Return the [X, Y] coordinate for the center point of the cell that contains the specified text.  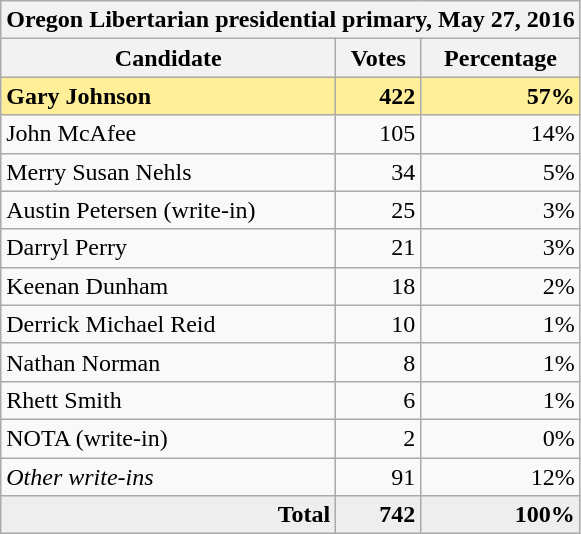
Rhett Smith [168, 400]
742 [378, 515]
John McAfee [168, 134]
Nathan Norman [168, 362]
14% [500, 134]
Oregon Libertarian presidential primary, May 27, 2016 [290, 20]
34 [378, 172]
Merry Susan Nehls [168, 172]
Darryl Perry [168, 248]
5% [500, 172]
Keenan Dunham [168, 286]
6 [378, 400]
422 [378, 96]
105 [378, 134]
Candidate [168, 58]
10 [378, 324]
Total [168, 515]
Derrick Michael Reid [168, 324]
12% [500, 477]
18 [378, 286]
25 [378, 210]
21 [378, 248]
91 [378, 477]
2 [378, 438]
Other write-ins [168, 477]
Votes [378, 58]
Austin Petersen (write-in) [168, 210]
2% [500, 286]
Gary Johnson [168, 96]
NOTA (write-in) [168, 438]
100% [500, 515]
Percentage [500, 58]
0% [500, 438]
57% [500, 96]
8 [378, 362]
